Output the (x, y) coordinate of the center of the cell containing the given text.  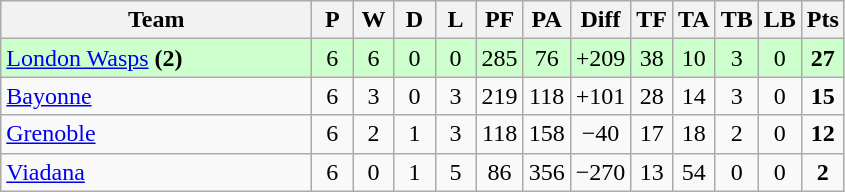
54 (694, 172)
Pts (822, 20)
+209 (600, 58)
10 (694, 58)
13 (652, 172)
17 (652, 134)
−270 (600, 172)
PA (546, 20)
TA (694, 20)
Team (156, 20)
5 (456, 172)
158 (546, 134)
PF (500, 20)
L (456, 20)
27 (822, 58)
TB (736, 20)
285 (500, 58)
38 (652, 58)
356 (546, 172)
LB (780, 20)
Viadana (156, 172)
219 (500, 96)
76 (546, 58)
Bayonne (156, 96)
W (374, 20)
14 (694, 96)
TF (652, 20)
12 (822, 134)
+101 (600, 96)
28 (652, 96)
−40 (600, 134)
D (414, 20)
15 (822, 96)
86 (500, 172)
Diff (600, 20)
18 (694, 134)
London Wasps (2) (156, 58)
Grenoble (156, 134)
P (332, 20)
